Scan for the cell matching the given text and deliver its [x, y] coordinate at center. 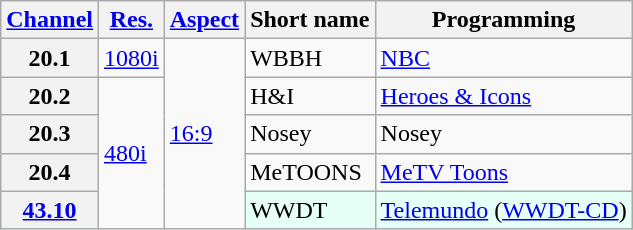
Heroes & Icons [504, 96]
480i [132, 153]
Short name [310, 20]
20.3 [50, 134]
20.4 [50, 172]
Channel [50, 20]
MeTOONS [310, 172]
43.10 [50, 210]
20.2 [50, 96]
WWDT [310, 210]
H&I [310, 96]
WBBH [310, 58]
Aspect [204, 20]
1080i [132, 58]
16:9 [204, 134]
Telemundo (WWDT-CD) [504, 210]
Res. [132, 20]
NBC [504, 58]
20.1 [50, 58]
Programming [504, 20]
MeTV Toons [504, 172]
